Search for the cell housing the specified text and yield its (X, Y) center coordinate. 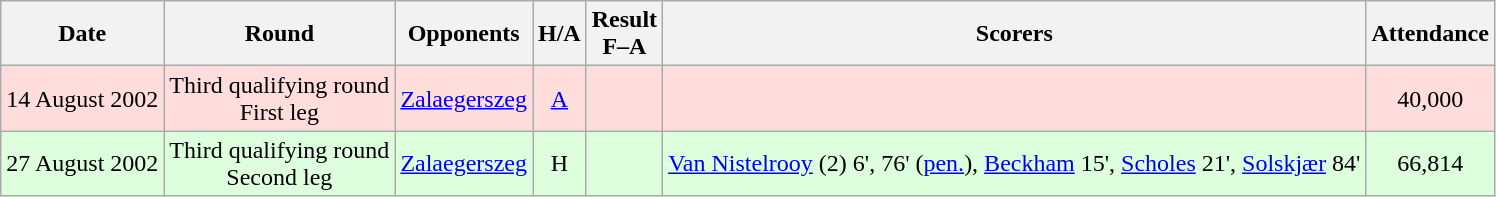
H (559, 164)
H/A (559, 34)
Attendance (1430, 34)
14 August 2002 (82, 98)
Date (82, 34)
Third qualifying roundFirst leg (280, 98)
66,814 (1430, 164)
27 August 2002 (82, 164)
Scorers (1014, 34)
Third qualifying roundSecond leg (280, 164)
40,000 (1430, 98)
Opponents (464, 34)
ResultF–A (624, 34)
A (559, 98)
Round (280, 34)
Van Nistelrooy (2) 6', 76' (pen.), Beckham 15', Scholes 21', Solskjær 84' (1014, 164)
